Return (x, y) of the center of cell containing provided text 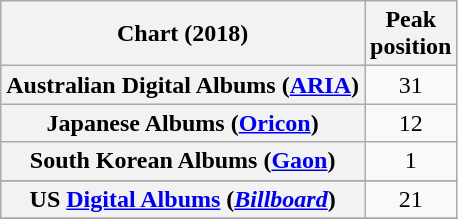
South Korean Albums (Gaon) (183, 161)
US Digital Albums (Billboard) (183, 199)
Chart (2018) (183, 34)
31 (411, 85)
Peakposition (411, 34)
Australian Digital Albums (ARIA) (183, 85)
12 (411, 123)
1 (411, 161)
21 (411, 199)
Japanese Albums (Oricon) (183, 123)
